From the cell containing the given text, extract its center point as [X, Y] coordinate. 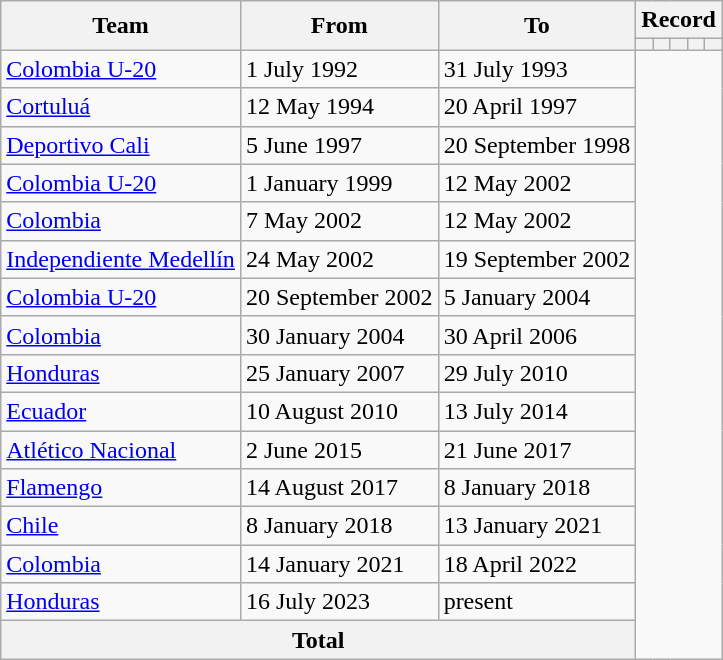
24 May 2002 [339, 259]
1 July 1992 [339, 69]
12 May 1994 [339, 107]
Atlético Nacional [121, 449]
18 April 2022 [537, 564]
5 June 1997 [339, 145]
19 September 2002 [537, 259]
30 January 2004 [339, 335]
Ecuador [121, 411]
13 January 2021 [537, 526]
31 July 1993 [537, 69]
Flamengo [121, 488]
Team [121, 26]
present [537, 602]
13 July 2014 [537, 411]
16 July 2023 [339, 602]
Record [679, 20]
20 April 1997 [537, 107]
10 August 2010 [339, 411]
29 July 2010 [537, 373]
25 January 2007 [339, 373]
5 January 2004 [537, 297]
Total [318, 640]
20 September 1998 [537, 145]
2 June 2015 [339, 449]
Deportivo Cali [121, 145]
1 January 1999 [339, 183]
7 May 2002 [339, 221]
Chile [121, 526]
Independiente Medellín [121, 259]
20 September 2002 [339, 297]
30 April 2006 [537, 335]
Cortuluá [121, 107]
From [339, 26]
21 June 2017 [537, 449]
To [537, 26]
14 August 2017 [339, 488]
14 January 2021 [339, 564]
